Pinpoint the cell where the given text exists, returning its (X, Y) midpoint coordinate. 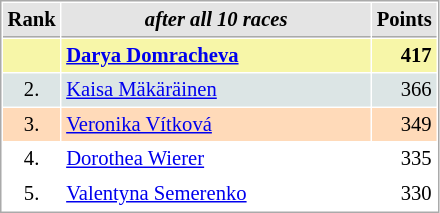
4. (32, 158)
2. (32, 90)
Rank (32, 20)
Veronika Vítková (216, 124)
349 (404, 124)
Kaisa Mäkäräinen (216, 90)
5. (32, 194)
330 (404, 194)
417 (404, 56)
Points (404, 20)
335 (404, 158)
366 (404, 90)
Darya Domracheva (216, 56)
3. (32, 124)
Dorothea Wierer (216, 158)
Valentyna Semerenko (216, 194)
after all 10 races (216, 20)
